Pinpoint the cell where the given text exists, returning its (x, y) midpoint coordinate. 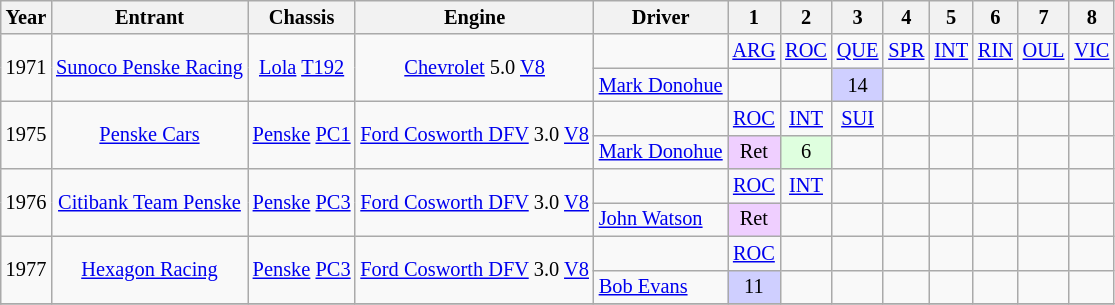
3 (858, 17)
ARG (754, 51)
Hexagon Racing (150, 270)
1977 (26, 270)
Year (26, 17)
8 (1092, 17)
Penske Cars (150, 134)
1975 (26, 134)
11 (754, 287)
SPR (906, 51)
2 (806, 17)
VIC (1092, 51)
Penske PC1 (302, 134)
SUI (858, 118)
Chevrolet 5.0 V8 (474, 68)
OUL (1044, 51)
Engine (474, 17)
John Watson (661, 219)
Sunoco Penske Racing (150, 68)
14 (858, 85)
1976 (26, 202)
Lola T192 (302, 68)
5 (951, 17)
Driver (661, 17)
Citibank Team Penske (150, 202)
Chassis (302, 17)
7 (1044, 17)
Entrant (150, 17)
QUE (858, 51)
Bob Evans (661, 287)
4 (906, 17)
1 (754, 17)
RIN (996, 51)
1971 (26, 68)
